Pinpoint the cell where the given text exists, returning its (x, y) midpoint coordinate. 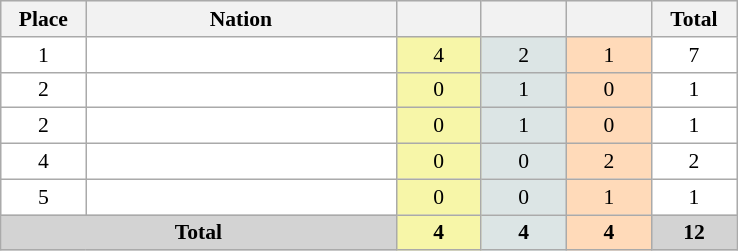
Nation (241, 19)
12 (694, 233)
Place (44, 19)
7 (694, 55)
5 (44, 197)
